Return [x, y] of the center of cell containing provided text 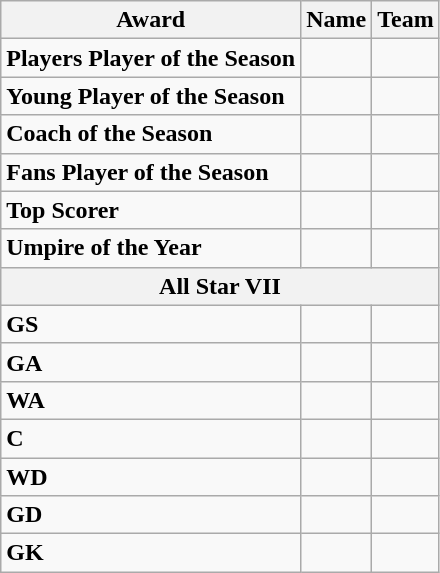
Award [151, 20]
GS [151, 324]
WA [151, 400]
Coach of the Season [151, 134]
Top Scorer [151, 210]
Fans Player of the Season [151, 172]
C [151, 438]
Young Player of the Season [151, 96]
Umpire of the Year [151, 248]
Players Player of the Season [151, 58]
GK [151, 553]
Name [336, 20]
GA [151, 362]
GD [151, 515]
WD [151, 477]
All Star VII [220, 286]
Team [406, 20]
